Pinpoint the cell where the given text exists, returning its (X, Y) midpoint coordinate. 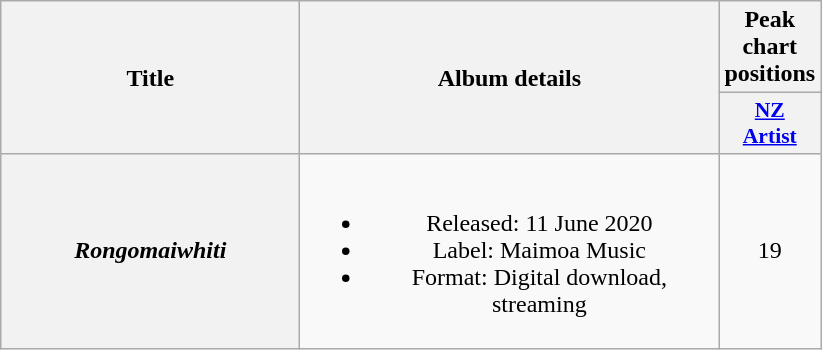
Peak chart positions (770, 47)
Released: 11 June 2020Label: Maimoa MusicFormat: Digital download, streaming (510, 251)
Title (150, 78)
NZArtist (770, 124)
19 (770, 251)
Rongomaiwhiti (150, 251)
Album details (510, 78)
